Return (x, y) of the center of cell containing provided text 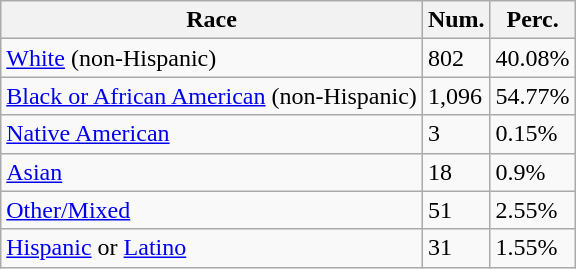
Asian (212, 172)
1,096 (456, 96)
18 (456, 172)
40.08% (532, 58)
3 (456, 134)
54.77% (532, 96)
Num. (456, 20)
Hispanic or Latino (212, 248)
Race (212, 20)
Perc. (532, 20)
Other/Mixed (212, 210)
1.55% (532, 248)
802 (456, 58)
0.15% (532, 134)
2.55% (532, 210)
0.9% (532, 172)
Black or African American (non-Hispanic) (212, 96)
51 (456, 210)
White (non-Hispanic) (212, 58)
31 (456, 248)
Native American (212, 134)
